Return (x, y) of the center of cell containing provided text 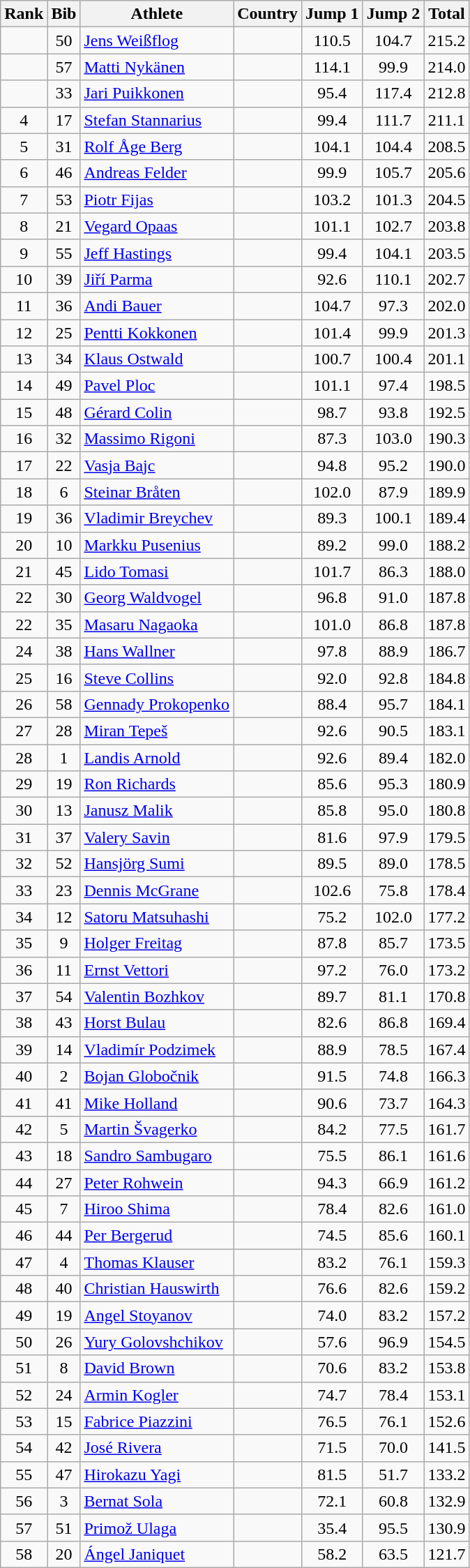
57.6 (332, 1342)
111.7 (393, 120)
Ron Richards (157, 784)
Landis Arnold (157, 757)
198.5 (446, 386)
Valery Savin (157, 837)
183.1 (446, 731)
78.5 (393, 1050)
99.0 (393, 545)
Bernat Sola (157, 1501)
66.9 (393, 1183)
186.7 (446, 651)
90.6 (332, 1103)
87.3 (332, 439)
182.0 (446, 757)
188.2 (446, 545)
Total (446, 14)
Hiroo Shima (157, 1209)
103.0 (393, 439)
89.3 (332, 518)
101.7 (332, 572)
101.4 (332, 333)
Lido Tomasi (157, 572)
Valentin Bozhkov (157, 996)
87.8 (332, 943)
153.1 (446, 1395)
Sandro Sambugaro (157, 1156)
76.0 (393, 970)
93.8 (393, 412)
Jeff Hastings (157, 253)
157.2 (446, 1315)
74.8 (393, 1076)
152.6 (446, 1421)
29 (24, 784)
117.4 (393, 94)
160.1 (446, 1236)
75.8 (393, 890)
167.4 (446, 1050)
Piotr Fijas (157, 200)
Pavel Ploc (157, 386)
89.4 (393, 757)
205.6 (446, 173)
60.8 (393, 1501)
77.5 (393, 1129)
161.7 (446, 1129)
Hansjörg Sumi (157, 864)
212.8 (446, 94)
201.3 (446, 333)
Fabrice Piazzini (157, 1421)
85.7 (393, 943)
Andi Bauer (157, 306)
Masaru Nagaoka (157, 625)
Pentti Kokkonen (157, 333)
98.7 (332, 412)
1 (64, 757)
74.5 (332, 1236)
92.0 (332, 678)
David Brown (157, 1368)
161.6 (446, 1156)
86.3 (393, 572)
173.2 (446, 970)
76.5 (332, 1421)
Holger Freitag (157, 943)
87.9 (393, 492)
Athlete (157, 14)
192.5 (446, 412)
Markku Pusenius (157, 545)
110.1 (393, 279)
Ángel Janiquet (157, 1554)
Thomas Klauser (157, 1262)
70.0 (393, 1448)
177.2 (446, 917)
Gennady Prokopenko (157, 704)
89.2 (332, 545)
74.7 (332, 1395)
95.2 (393, 465)
Primož Ulaga (157, 1528)
75.5 (332, 1156)
154.5 (446, 1342)
56 (24, 1501)
81.1 (393, 996)
2 (64, 1076)
Jump 2 (393, 14)
95.3 (393, 784)
89.0 (393, 864)
Jump 1 (332, 14)
114.1 (332, 67)
102.7 (393, 226)
215.2 (446, 40)
101.3 (393, 200)
97.2 (332, 970)
105.7 (393, 173)
63.5 (393, 1554)
179.5 (446, 837)
74.0 (332, 1315)
Angel Stoyanov (157, 1315)
58.2 (332, 1554)
Bojan Globočnik (157, 1076)
95.4 (332, 94)
71.5 (332, 1448)
Rolf Åge Berg (157, 147)
190.0 (446, 465)
Hans Wallner (157, 651)
110.5 (332, 40)
Jari Puikkonen (157, 94)
180.8 (446, 811)
96.8 (332, 598)
89.5 (332, 864)
89.7 (332, 996)
184.1 (446, 704)
Steve Collins (157, 678)
100.7 (332, 359)
95.7 (393, 704)
Mike Holland (157, 1103)
103.2 (332, 200)
178.5 (446, 864)
Janusz Malik (157, 811)
91.0 (393, 598)
Ernst Vettori (157, 970)
3 (64, 1501)
88.4 (332, 704)
Horst Bulau (157, 1023)
178.4 (446, 890)
100.4 (393, 359)
Christian Hauswirth (157, 1289)
Hirokazu Yagi (157, 1474)
35.4 (332, 1528)
81.6 (332, 837)
159.3 (446, 1262)
Jiří Parma (157, 279)
Vladimir Breychev (157, 518)
130.9 (446, 1528)
133.2 (446, 1474)
51.7 (393, 1474)
Yury Golovshchikov (157, 1342)
203.5 (446, 253)
161.0 (446, 1209)
90.5 (393, 731)
92.8 (393, 678)
202.7 (446, 279)
Gérard Colin (157, 412)
180.9 (446, 784)
70.6 (332, 1368)
Dennis McGrane (157, 890)
104.4 (393, 147)
Georg Waldvogel (157, 598)
102.6 (332, 890)
96.9 (393, 1342)
189.9 (446, 492)
José Rivera (157, 1448)
76.6 (332, 1289)
Vegard Opaas (157, 226)
214.0 (446, 67)
190.3 (446, 439)
75.2 (332, 917)
204.5 (446, 200)
208.5 (446, 147)
Rank (24, 14)
Per Bergerud (157, 1236)
173.5 (446, 943)
100.1 (393, 518)
Massimo Rigoni (157, 439)
97.4 (393, 386)
86.1 (393, 1156)
Jens Weißflog (157, 40)
84.2 (332, 1129)
159.2 (446, 1289)
81.5 (332, 1474)
97.9 (393, 837)
94.8 (332, 465)
188.0 (446, 572)
23 (64, 890)
132.9 (446, 1501)
95.5 (393, 1528)
169.4 (446, 1023)
153.8 (446, 1368)
Bib (64, 14)
Satoru Matsuhashi (157, 917)
161.2 (446, 1183)
Armin Kogler (157, 1395)
170.8 (446, 996)
184.8 (446, 678)
97.3 (393, 306)
Miran Tepeš (157, 731)
121.7 (446, 1554)
166.3 (446, 1076)
189.4 (446, 518)
97.8 (332, 651)
Vasja Bajc (157, 465)
85.8 (332, 811)
Stefan Stannarius (157, 120)
211.1 (446, 120)
Andreas Felder (157, 173)
201.1 (446, 359)
Peter Rohwein (157, 1183)
141.5 (446, 1448)
Steinar Bråten (157, 492)
91.5 (332, 1076)
94.3 (332, 1183)
Martin Švagerko (157, 1129)
73.7 (393, 1103)
Matti Nykänen (157, 67)
203.8 (446, 226)
95.0 (393, 811)
Klaus Ostwald (157, 359)
Vladimír Podzimek (157, 1050)
202.0 (446, 306)
72.1 (332, 1501)
101.0 (332, 625)
Country (268, 14)
164.3 (446, 1103)
